Pinpoint the cell where the given text exists, returning its [X, Y] midpoint coordinate. 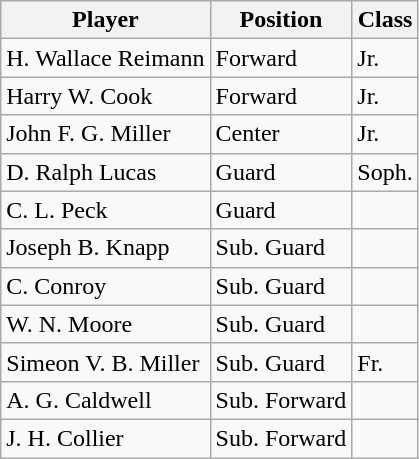
Harry W. Cook [106, 96]
John F. G. Miller [106, 134]
Simeon V. B. Miller [106, 362]
Center [281, 134]
D. Ralph Lucas [106, 172]
A. G. Caldwell [106, 400]
Class [385, 20]
J. H. Collier [106, 438]
Soph. [385, 172]
H. Wallace Reimann [106, 58]
Position [281, 20]
Fr. [385, 362]
Player [106, 20]
C. L. Peck [106, 210]
C. Conroy [106, 286]
W. N. Moore [106, 324]
Joseph B. Knapp [106, 248]
